Pinpoint the cell where the given text exists, returning its (X, Y) midpoint coordinate. 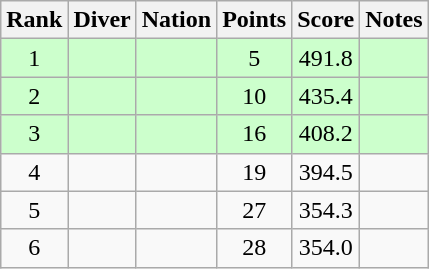
Nation (176, 20)
354.3 (326, 210)
28 (254, 248)
16 (254, 134)
Notes (394, 20)
4 (34, 172)
27 (254, 210)
435.4 (326, 96)
Points (254, 20)
394.5 (326, 172)
408.2 (326, 134)
19 (254, 172)
354.0 (326, 248)
Score (326, 20)
3 (34, 134)
10 (254, 96)
2 (34, 96)
6 (34, 248)
491.8 (326, 58)
Rank (34, 20)
1 (34, 58)
Diver (102, 20)
